Pinpoint the cell where the given text exists, returning its [X, Y] midpoint coordinate. 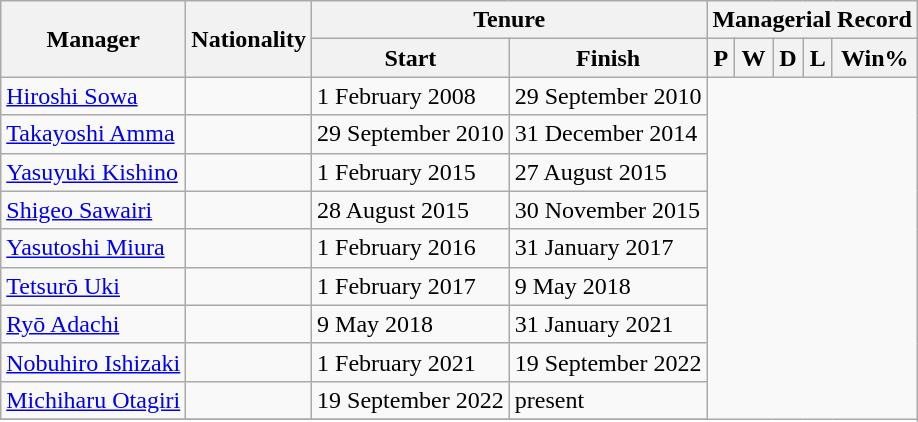
D [788, 58]
1 February 2008 [411, 96]
Hiroshi Sowa [94, 96]
Start [411, 58]
W [754, 58]
1 February 2016 [411, 248]
31 January 2017 [608, 248]
31 January 2021 [608, 324]
27 August 2015 [608, 172]
Takayoshi Amma [94, 134]
30 November 2015 [608, 210]
P [721, 58]
1 February 2021 [411, 362]
Ryō Adachi [94, 324]
present [608, 400]
28 August 2015 [411, 210]
Tenure [510, 20]
Tetsurō Uki [94, 286]
Yasuyuki Kishino [94, 172]
1 February 2017 [411, 286]
Managerial Record [812, 20]
Yasutoshi Miura [94, 248]
Nationality [249, 39]
L [818, 58]
1 February 2015 [411, 172]
Manager [94, 39]
Finish [608, 58]
Michiharu Otagiri [94, 400]
Shigeo Sawairi [94, 210]
31 December 2014 [608, 134]
Nobuhiro Ishizaki [94, 362]
Win% [874, 58]
